Return (x, y) of the center of cell containing provided text 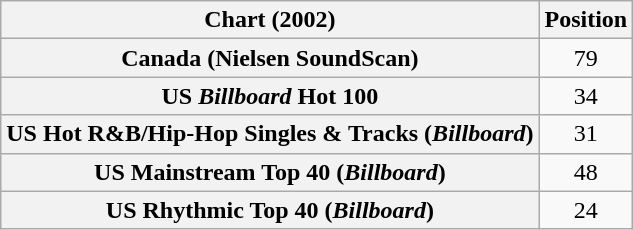
US Hot R&B/Hip-Hop Singles & Tracks (Billboard) (270, 134)
34 (586, 96)
79 (586, 58)
48 (586, 172)
Position (586, 20)
Chart (2002) (270, 20)
24 (586, 210)
US Mainstream Top 40 (Billboard) (270, 172)
31 (586, 134)
US Billboard Hot 100 (270, 96)
US Rhythmic Top 40 (Billboard) (270, 210)
Canada (Nielsen SoundScan) (270, 58)
